From the cell containing the given text, extract its center point as [x, y] coordinate. 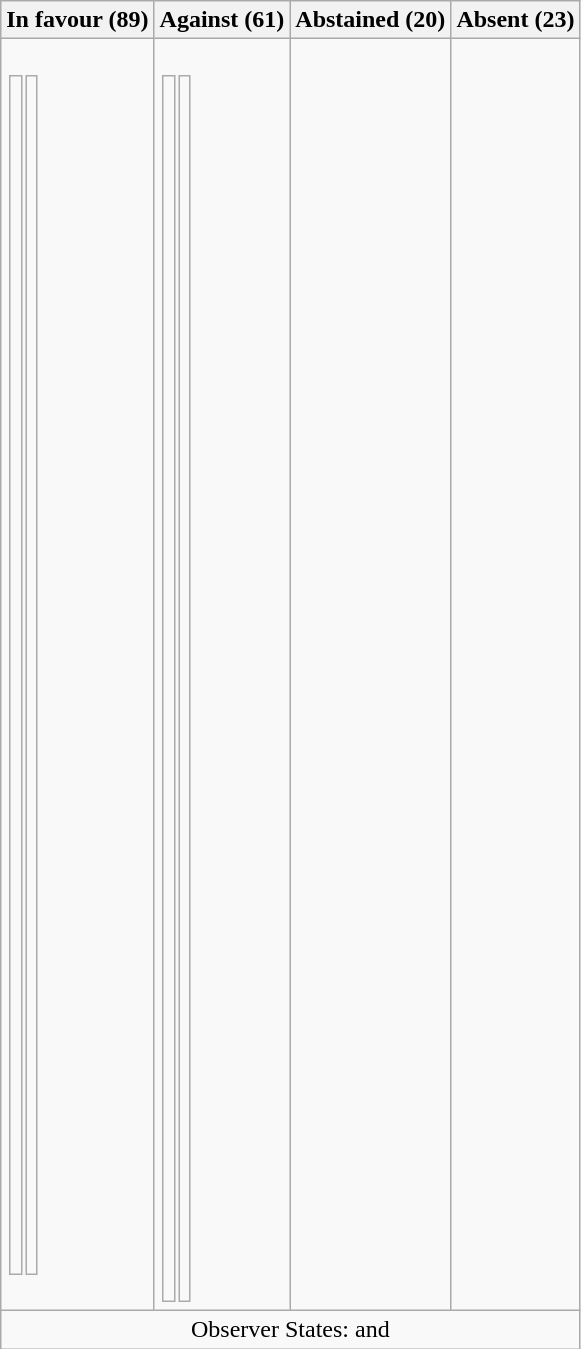
In favour (89) [78, 20]
Absent (23) [516, 20]
Abstained (20) [370, 20]
Observer States: and [290, 1329]
Against (61) [222, 20]
